Determine the (X, Y) coordinate at the center of the cell enclosing the given text.  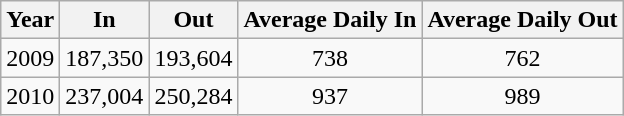
237,004 (104, 96)
250,284 (194, 96)
Out (194, 20)
In (104, 20)
2010 (30, 96)
989 (522, 96)
187,350 (104, 58)
762 (522, 58)
Average Daily Out (522, 20)
2009 (30, 58)
Year (30, 20)
Average Daily In (330, 20)
193,604 (194, 58)
738 (330, 58)
937 (330, 96)
